Output the [x, y] coordinate of the center of the cell containing the given text.  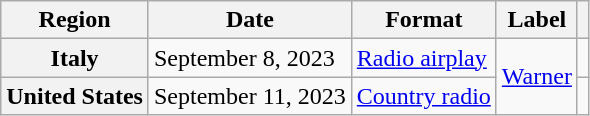
United States [75, 96]
Label [536, 20]
Format [424, 20]
Italy [75, 58]
Country radio [424, 96]
September 8, 2023 [250, 58]
September 11, 2023 [250, 96]
Radio airplay [424, 58]
Region [75, 20]
Warner [536, 77]
Date [250, 20]
